Pinpoint the cell where the given text exists, returning its (X, Y) midpoint coordinate. 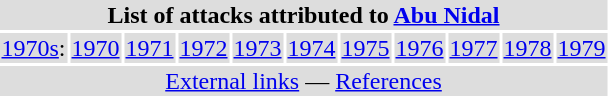
External links — References (304, 81)
1970s: (34, 48)
1977 (474, 48)
1974 (312, 48)
1972 (204, 48)
1971 (150, 48)
List of attacks attributed to Abu Nidal (304, 15)
1979 (582, 48)
1978 (528, 48)
1973 (258, 48)
1970 (96, 48)
1976 (420, 48)
1975 (366, 48)
